Provide the (X, Y) coordinate of the cell's center where the given text is located.  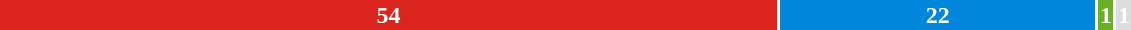
1 (1106, 15)
54 (388, 15)
22 (938, 15)
